Output the [X, Y] coordinate of the center of the cell containing the given text.  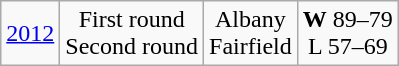
W 89–79L 57–69 [348, 34]
2012 [30, 34]
First roundSecond round [132, 34]
AlbanyFairfield [251, 34]
